Search for the cell housing the specified text and yield its [x, y] center coordinate. 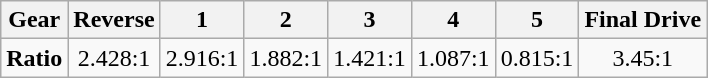
2.428:1 [114, 58]
Reverse [114, 20]
3.45:1 [643, 58]
5 [537, 20]
Ratio [34, 58]
2 [286, 20]
Gear [34, 20]
Final Drive [643, 20]
4 [453, 20]
1 [202, 20]
1.421:1 [370, 58]
0.815:1 [537, 58]
1.882:1 [286, 58]
3 [370, 20]
2.916:1 [202, 58]
1.087:1 [453, 58]
